Output the [X, Y] coordinate of the center of the cell containing the given text.  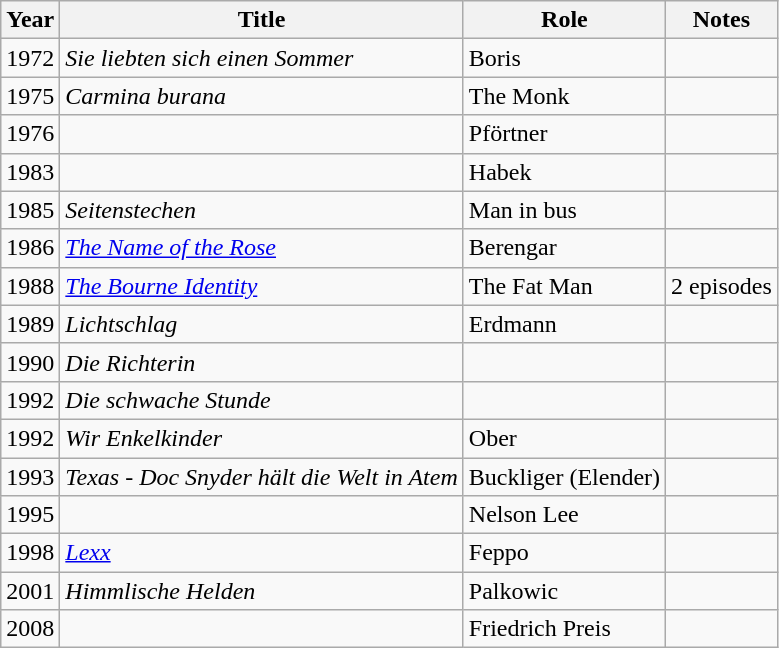
Carmina burana [262, 96]
1998 [30, 553]
Die Richterin [262, 362]
1985 [30, 210]
2008 [30, 629]
Erdmann [564, 324]
Friedrich Preis [564, 629]
Texas - Doc Snyder hält die Welt in Atem [262, 477]
Pförtner [564, 134]
2 episodes [722, 286]
Himmlische Helden [262, 591]
1989 [30, 324]
Habek [564, 172]
Seitenstechen [262, 210]
Lichtschlag [262, 324]
1972 [30, 58]
Notes [722, 20]
The Monk [564, 96]
The Name of the Rose [262, 248]
The Fat Man [564, 286]
1983 [30, 172]
Ober [564, 438]
1975 [30, 96]
Buckliger (Elender) [564, 477]
2001 [30, 591]
Palkowic [564, 591]
Die schwache Stunde [262, 400]
1986 [30, 248]
Lexx [262, 553]
The Bourne Identity [262, 286]
1995 [30, 515]
1976 [30, 134]
Sie liebten sich einen Sommer [262, 58]
Nelson Lee [564, 515]
Man in bus [564, 210]
Role [564, 20]
1988 [30, 286]
Feppo [564, 553]
Boris [564, 58]
Title [262, 20]
Berengar [564, 248]
1990 [30, 362]
Year [30, 20]
Wir Enkelkinder [262, 438]
1993 [30, 477]
